Output the (x, y) coordinate of the center of the cell containing the given text.  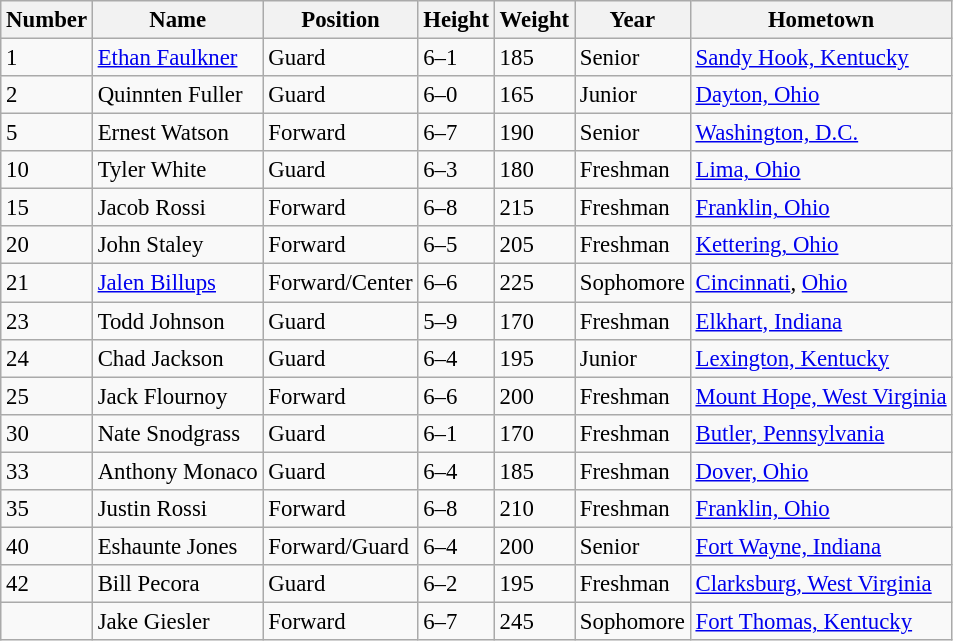
Eshaunte Jones (178, 546)
42 (47, 584)
Bill Pecora (178, 584)
Forward/Center (340, 283)
21 (47, 283)
Tyler White (178, 170)
30 (47, 433)
5–9 (456, 321)
165 (534, 95)
Mount Hope, West Virginia (821, 396)
33 (47, 471)
Fort Thomas, Kentucky (821, 621)
20 (47, 245)
180 (534, 170)
Forward/Guard (340, 546)
Year (633, 20)
Ethan Faulkner (178, 58)
35 (47, 509)
Justin Rossi (178, 509)
Nate Snodgrass (178, 433)
Quinnten Fuller (178, 95)
Jack Flournoy (178, 396)
Washington, D.C. (821, 133)
Cincinnati, Ohio (821, 283)
Hometown (821, 20)
Name (178, 20)
Chad Jackson (178, 358)
25 (47, 396)
Weight (534, 20)
Number (47, 20)
225 (534, 283)
6–2 (456, 584)
205 (534, 245)
Todd Johnson (178, 321)
210 (534, 509)
24 (47, 358)
Lexington, Kentucky (821, 358)
Lima, Ohio (821, 170)
Anthony Monaco (178, 471)
1 (47, 58)
6–5 (456, 245)
Height (456, 20)
Jalen Billups (178, 283)
John Staley (178, 245)
23 (47, 321)
6–0 (456, 95)
245 (534, 621)
15 (47, 208)
Clarksburg, West Virginia (821, 584)
Jacob Rossi (178, 208)
6–3 (456, 170)
Elkhart, Indiana (821, 321)
Position (340, 20)
Butler, Pennsylvania (821, 433)
215 (534, 208)
5 (47, 133)
190 (534, 133)
Fort Wayne, Indiana (821, 546)
Sandy Hook, Kentucky (821, 58)
10 (47, 170)
40 (47, 546)
Dayton, Ohio (821, 95)
Ernest Watson (178, 133)
2 (47, 95)
Kettering, Ohio (821, 245)
Dover, Ohio (821, 471)
Jake Giesler (178, 621)
